Return (x, y) of the center of cell containing provided text 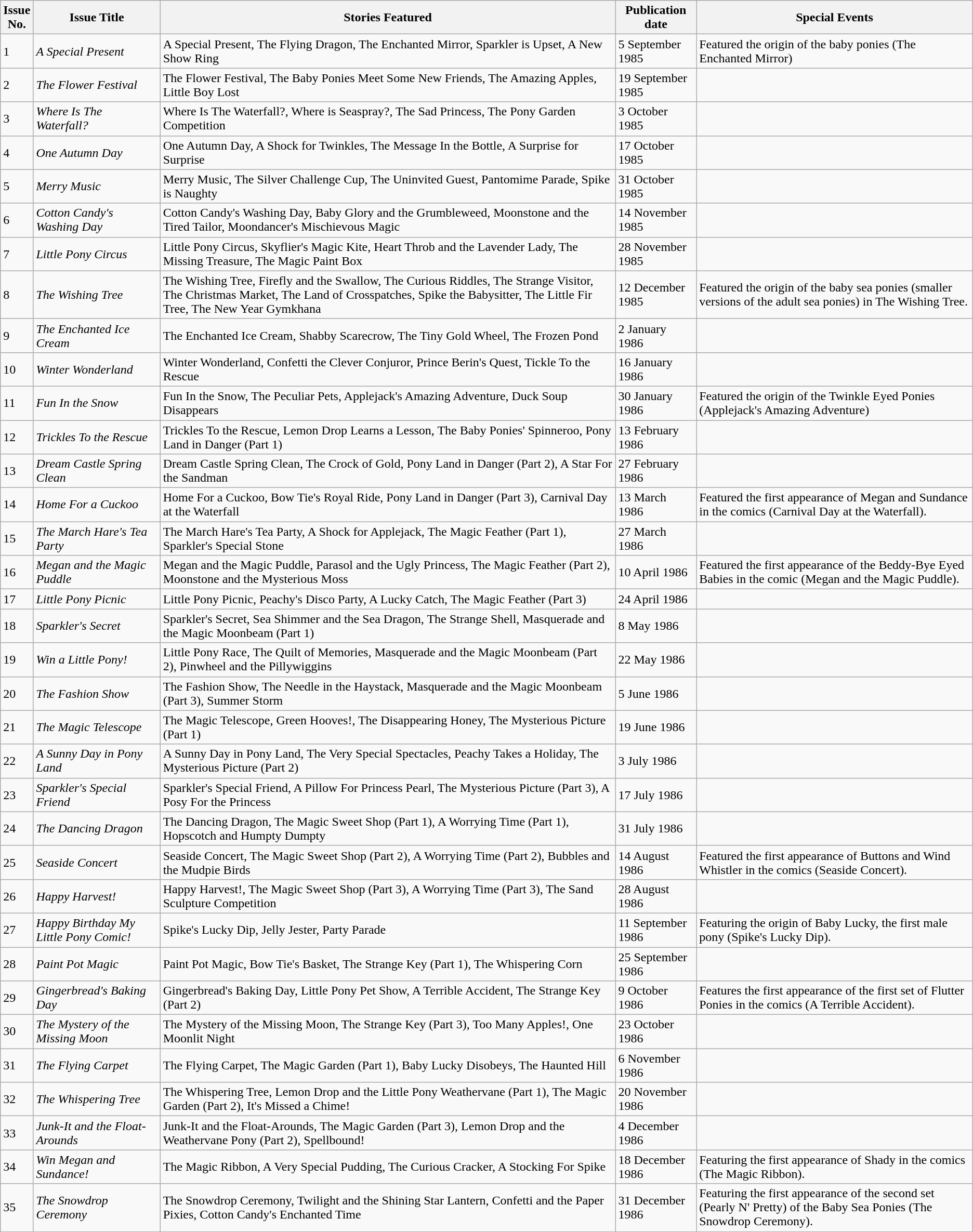
Winter Wonderland, Confetti the Clever Conjuror, Prince Berin's Quest, Tickle To the Rescue (388, 369)
Junk-It and the Float-Arounds, The Magic Garden (Part 3), Lemon Drop and the Weathervane Pony (Part 2), Spellbound! (388, 1133)
29 (17, 998)
Home For a Cuckoo (97, 505)
28 August 1986 (656, 896)
The Flower Festival, The Baby Ponies Meet Some New Friends, The Amazing Apples, Little Boy Lost (388, 85)
The March Hare's Tea Party (97, 538)
10 (17, 369)
Spike's Lucky Dip, Jelly Jester, Party Parade (388, 930)
The Flying Carpet, The Magic Garden (Part 1), Baby Lucky Disobeys, The Haunted Hill (388, 1065)
Dream Castle Spring Clean, The Crock of Gold, Pony Land in Danger (Part 2), A Star For the Sandman (388, 471)
19 (17, 660)
Issue Title (97, 18)
Happy Harvest!, The Magic Sweet Shop (Part 3), A Worrying Time (Part 3), The Sand Sculpture Competition (388, 896)
Home For a Cuckoo, Bow Tie's Royal Ride, Pony Land in Danger (Part 3), Carnival Day at the Waterfall (388, 505)
4 December 1986 (656, 1133)
Featured the origin of the baby ponies (The Enchanted Mirror) (835, 51)
Sparkler's Secret, Sea Shimmer and the Sea Dragon, The Strange Shell, Masquerade and the Magic Moonbeam (Part 1) (388, 626)
27 March 1986 (656, 538)
5 September 1985 (656, 51)
24 April 1986 (656, 599)
30 (17, 1032)
The Dancing Dragon, The Magic Sweet Shop (Part 1), A Worrying Time (Part 1), Hopscotch and Humpty Dumpty (388, 828)
Seaside Concert, The Magic Sweet Shop (Part 2), A Worrying Time (Part 2), Bubbles and the Mudpie Birds (388, 863)
Seaside Concert (97, 863)
33 (17, 1133)
4 (17, 153)
13 (17, 471)
Sparkler's Special Friend (97, 795)
Gingerbread's Baking Day (97, 998)
Featured the first appearance of Megan and Sundance in the comics (Carnival Day at the Waterfall). (835, 505)
One Autumn Day (97, 153)
31 (17, 1065)
8 May 1986 (656, 626)
15 (17, 538)
The Enchanted Ice Cream (97, 336)
Features the first appearance of the first set of Flutter Ponies in the comics (A Terrible Accident). (835, 998)
Cotton Candy's Washing Day (97, 220)
31 October 1985 (656, 186)
Little Pony Circus (97, 254)
9 (17, 336)
Special Events (835, 18)
20 (17, 693)
32 (17, 1099)
Little Pony Picnic (97, 599)
26 (17, 896)
22 (17, 761)
Win Megan and Sundance! (97, 1167)
Featured the origin of the Twinkle Eyed Ponies (Applejack's Amazing Adventure) (835, 403)
27 February 1986 (656, 471)
Featuring the first appearance of the second set (Pearly N' Pretty) of the Baby Sea Ponies (The Snowdrop Ceremony). (835, 1208)
One Autumn Day, A Shock for Twinkles, The Message In the Bottle, A Surprise for Surprise (388, 153)
5 (17, 186)
16 January 1986 (656, 369)
6 November 1986 (656, 1065)
18 December 1986 (656, 1167)
12 December 1985 (656, 295)
Gingerbread's Baking Day, Little Pony Pet Show, A Terrible Accident, The Strange Key (Part 2) (388, 998)
13 March 1986 (656, 505)
27 (17, 930)
Junk-It and the Float-Arounds (97, 1133)
Merry Music (97, 186)
23 (17, 795)
Featured the first appearance of the Beddy-Bye Eyed Babies in the comic (Megan and the Magic Puddle). (835, 573)
Paint Pot Magic, Bow Tie's Basket, The Strange Key (Part 1), The Whispering Corn (388, 963)
The March Hare's Tea Party, A Shock for Applejack, The Magic Feather (Part 1), Sparkler's Special Stone (388, 538)
25 September 1986 (656, 963)
31 July 1986 (656, 828)
Sparkler's Secret (97, 626)
28 November 1985 (656, 254)
Little Pony Picnic, Peachy's Disco Party, A Lucky Catch, The Magic Feather (Part 3) (388, 599)
Happy Birthday My Little Pony Comic! (97, 930)
Winter Wonderland (97, 369)
13 February 1986 (656, 436)
Win a Little Pony! (97, 660)
18 (17, 626)
The Fashion Show (97, 693)
8 (17, 295)
Happy Harvest! (97, 896)
3 October 1985 (656, 118)
20 November 1986 (656, 1099)
Cotton Candy's Washing Day, Baby Glory and the Grumbleweed, Moonstone and the Tired Tailor, Moondancer's Mischievous Magic (388, 220)
The Snowdrop Ceremony (97, 1208)
3 (17, 118)
23 October 1986 (656, 1032)
17 October 1985 (656, 153)
The Flying Carpet (97, 1065)
A Special Present (97, 51)
2 (17, 85)
Megan and the Magic Puddle (97, 573)
24 (17, 828)
17 July 1986 (656, 795)
10 April 1986 (656, 573)
1 (17, 51)
Trickles To the Rescue, Lemon Drop Learns a Lesson, The Baby Ponies' Spinneroo, Pony Land in Danger (Part 1) (388, 436)
The Mystery of the Missing Moon, The Strange Key (Part 3), Too Many Apples!, One Moonlit Night (388, 1032)
Merry Music, The Silver Challenge Cup, The Uninvited Guest, Pantomime Parade, Spike is Naughty (388, 186)
28 (17, 963)
16 (17, 573)
A Sunny Day in Pony Land (97, 761)
34 (17, 1167)
The Enchanted Ice Cream, Shabby Scarecrow, The Tiny Gold Wheel, The Frozen Pond (388, 336)
Little Pony Race, The Quilt of Memories, Masquerade and the Magic Moonbeam (Part 2), Pinwheel and the Pillywiggins (388, 660)
Fun In the Snow, The Peculiar Pets, Applejack's Amazing Adventure, Duck Soup Disappears (388, 403)
9 October 1986 (656, 998)
Featuring the first appearance of Shady in the comics (The Magic Ribbon). (835, 1167)
19 September 1985 (656, 85)
Little Pony Circus, Skyflier's Magic Kite, Heart Throb and the Lavender Lady, The Missing Treasure, The Magic Paint Box (388, 254)
21 (17, 727)
3 July 1986 (656, 761)
Where Is The Waterfall?, Where is Seaspray?, The Sad Princess, The Pony Garden Competition (388, 118)
Stories Featured (388, 18)
25 (17, 863)
19 June 1986 (656, 727)
Trickles To the Rescue (97, 436)
14 (17, 505)
A Sunny Day in Pony Land, The Very Special Spectacles, Peachy Takes a Holiday, The Mysterious Picture (Part 2) (388, 761)
Where Is The Waterfall? (97, 118)
5 June 1986 (656, 693)
The Magic Telescope, Green Hooves!, The Disappearing Honey, The Mysterious Picture (Part 1) (388, 727)
12 (17, 436)
11 (17, 403)
The Magic Ribbon, A Very Special Pudding, The Curious Cracker, A Stocking For Spike (388, 1167)
17 (17, 599)
7 (17, 254)
The Mystery of the Missing Moon (97, 1032)
30 January 1986 (656, 403)
31 December 1986 (656, 1208)
Featured the origin of the baby sea ponies (smaller versions of the adult sea ponies) in The Wishing Tree. (835, 295)
Publication date (656, 18)
22 May 1986 (656, 660)
Dream Castle Spring Clean (97, 471)
The Magic Telescope (97, 727)
The Whispering Tree (97, 1099)
35 (17, 1208)
11 September 1986 (656, 930)
Featuring the origin of Baby Lucky, the first male pony (Spike's Lucky Dip). (835, 930)
2 January 1986 (656, 336)
Fun In the Snow (97, 403)
14 August 1986 (656, 863)
The Wishing Tree (97, 295)
6 (17, 220)
The Dancing Dragon (97, 828)
Sparkler's Special Friend, A Pillow For Princess Pearl, The Mysterious Picture (Part 3), A Posy For the Princess (388, 795)
IssueNo. (17, 18)
Paint Pot Magic (97, 963)
The Fashion Show, The Needle in the Haystack, Masquerade and the Magic Moonbeam (Part 3), Summer Storm (388, 693)
The Snowdrop Ceremony, Twilight and the Shining Star Lantern, Confetti and the Paper Pixies, Cotton Candy's Enchanted Time (388, 1208)
Megan and the Magic Puddle, Parasol and the Ugly Princess, The Magic Feather (Part 2), Moonstone and the Mysterious Moss (388, 573)
14 November 1985 (656, 220)
Featured the first appearance of Buttons and Wind Whistler in the comics (Seaside Concert). (835, 863)
A Special Present, The Flying Dragon, The Enchanted Mirror, Sparkler is Upset, A New Show Ring (388, 51)
The Whispering Tree, Lemon Drop and the Little Pony Weathervane (Part 1), The Magic Garden (Part 2), It's Missed a Chime! (388, 1099)
The Flower Festival (97, 85)
